Pinpoint the cell where the given text exists, returning its (x, y) midpoint coordinate. 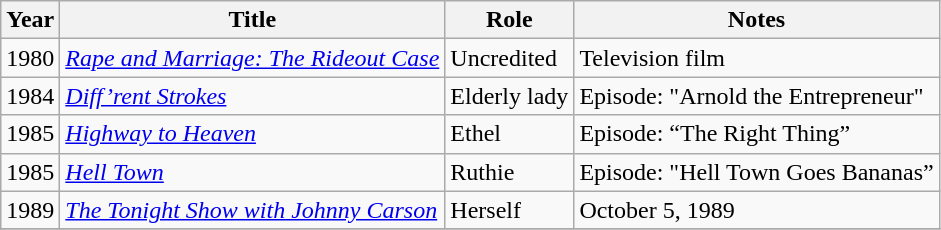
Ethel (510, 134)
Title (252, 20)
October 5, 1989 (756, 210)
The Tonight Show with Johnny Carson (252, 210)
1989 (30, 210)
Episode: "Hell Town Goes Bananas” (756, 172)
Role (510, 20)
Diff’rent Strokes (252, 96)
Uncredited (510, 58)
Herself (510, 210)
Rape and Marriage: The Rideout Case (252, 58)
Episode: “The Right Thing” (756, 134)
Elderly lady (510, 96)
Hell Town (252, 172)
Highway to Heaven (252, 134)
Episode: "Arnold the Entrepreneur" (756, 96)
Notes (756, 20)
1984 (30, 96)
Year (30, 20)
Television film (756, 58)
1980 (30, 58)
Ruthie (510, 172)
